Locate the cell with the specified text and output its (X, Y) center coordinate. 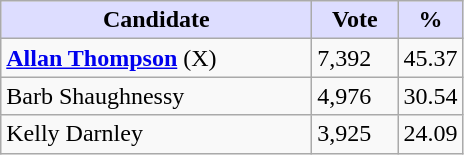
45.37 (430, 58)
Barb Shaughnessy (156, 96)
Candidate (156, 20)
% (430, 20)
Allan Thompson (X) (156, 58)
7,392 (355, 58)
4,976 (355, 96)
3,925 (355, 134)
Vote (355, 20)
Kelly Darnley (156, 134)
30.54 (430, 96)
24.09 (430, 134)
